Pinpoint the cell where the given text exists, returning its (x, y) midpoint coordinate. 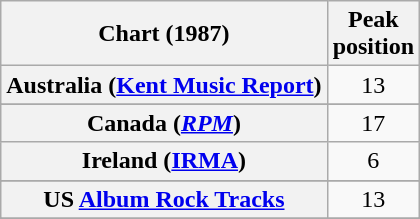
17 (373, 123)
Ireland (IRMA) (164, 161)
Chart (1987) (164, 34)
Peakposition (373, 34)
US Album Rock Tracks (164, 199)
6 (373, 161)
Australia (Kent Music Report) (164, 85)
Canada (RPM) (164, 123)
